Search for the cell housing the specified text and yield its [x, y] center coordinate. 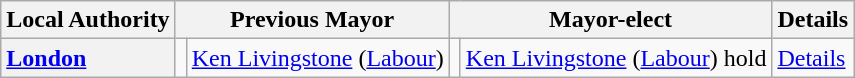
Ken Livingstone (Labour) hold [616, 58]
Local Authority [88, 20]
Ken Livingstone (Labour) [318, 58]
London [88, 58]
Mayor-elect [610, 20]
Previous Mayor [312, 20]
